Pinpoint the cell where the given text exists, returning its [x, y] midpoint coordinate. 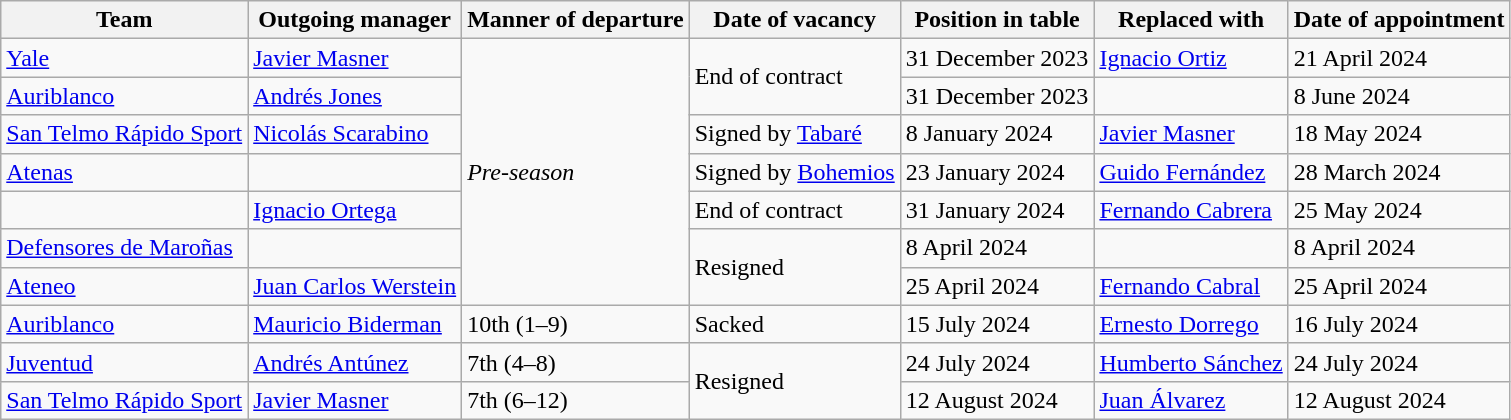
Nicolás Scarabino [355, 134]
7th (6–12) [576, 400]
Fernando Cabral [1191, 286]
Andrés Antúnez [355, 362]
18 May 2024 [1399, 134]
10th (1–9) [576, 324]
Fernando Cabrera [1191, 210]
7th (4–8) [576, 362]
28 March 2024 [1399, 172]
Guido Fernández [1191, 172]
8 June 2024 [1399, 96]
Atenas [124, 172]
Juventud [124, 362]
Ignacio Ortega [355, 210]
Pre-season [576, 172]
Juan Álvarez [1191, 400]
Sacked [794, 324]
Ateneo [124, 286]
Humberto Sánchez [1191, 362]
Outgoing manager [355, 20]
Manner of departure [576, 20]
25 May 2024 [1399, 210]
Date of vacancy [794, 20]
Juan Carlos Werstein [355, 286]
Defensores de Maroñas [124, 248]
Position in table [997, 20]
Replaced with [1191, 20]
31 January 2024 [997, 210]
Mauricio Biderman [355, 324]
Ernesto Dorrego [1191, 324]
8 January 2024 [997, 134]
Ignacio Ortiz [1191, 58]
Andrés Jones [355, 96]
Team [124, 20]
21 April 2024 [1399, 58]
Date of appointment [1399, 20]
Signed by Tabaré [794, 134]
Signed by Bohemios [794, 172]
16 July 2024 [1399, 324]
Yale [124, 58]
23 January 2024 [997, 172]
15 July 2024 [997, 324]
